Extract the [x, y] coordinate from the center of the cell holding the provided text.  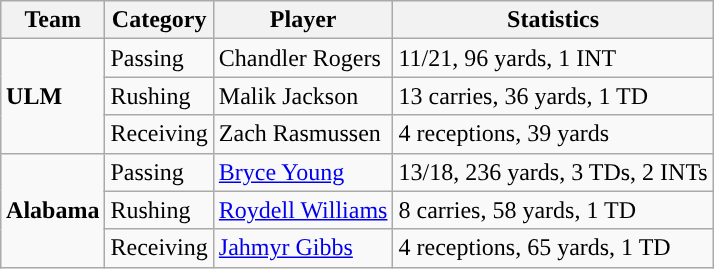
Malik Jackson [303, 96]
Statistics [553, 20]
8 carries, 58 yards, 1 TD [553, 210]
4 receptions, 65 yards, 1 TD [553, 248]
13 carries, 36 yards, 1 TD [553, 96]
13/18, 236 yards, 3 TDs, 2 INTs [553, 172]
Jahmyr Gibbs [303, 248]
Roydell Williams [303, 210]
ULM [53, 96]
Zach Rasmussen [303, 134]
Bryce Young [303, 172]
Category [159, 20]
Player [303, 20]
Team [53, 20]
Chandler Rogers [303, 58]
Alabama [53, 210]
4 receptions, 39 yards [553, 134]
11/21, 96 yards, 1 INT [553, 58]
